Scan for the cell matching the given text and deliver its [x, y] coordinate at center. 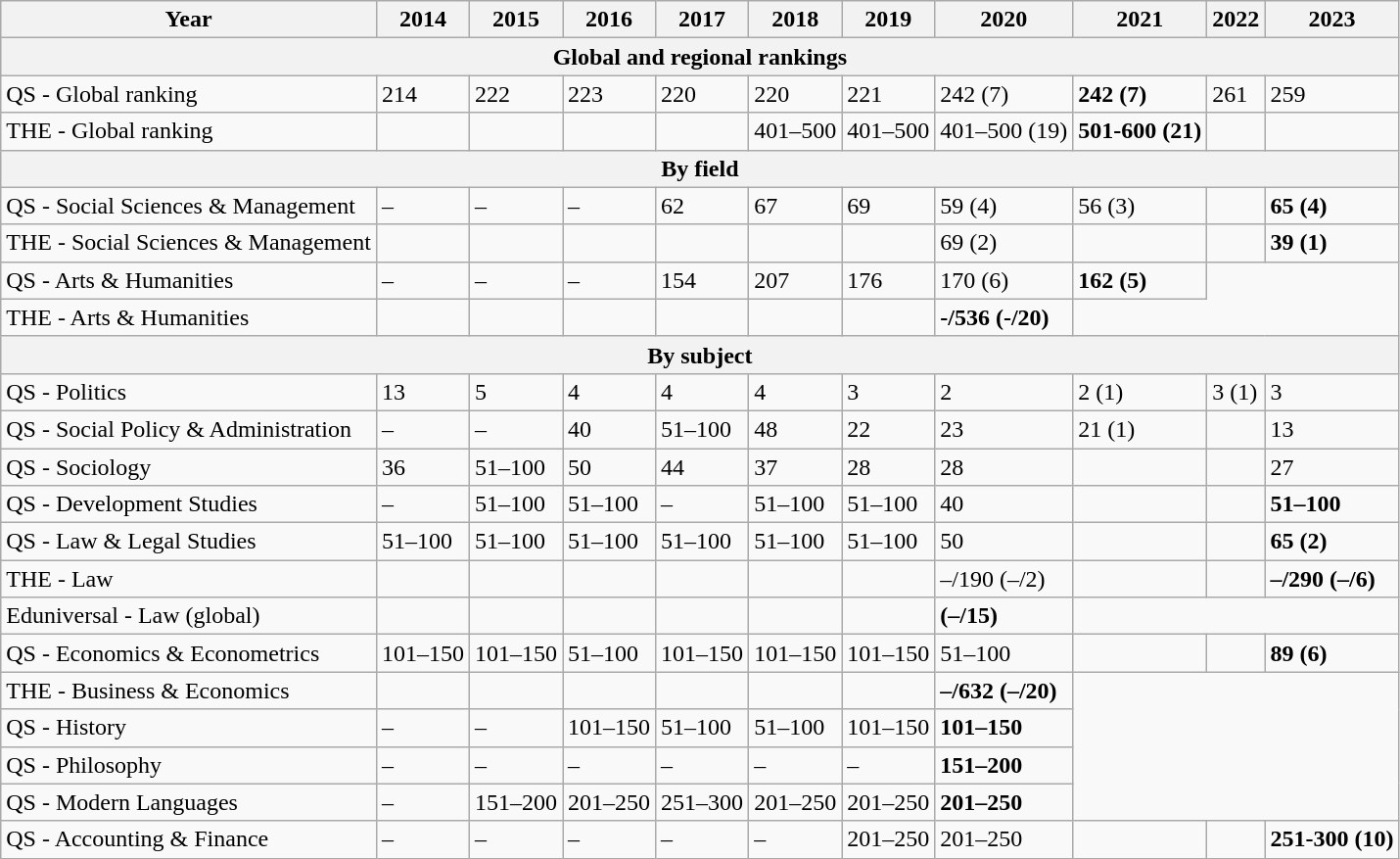
27 [1331, 467]
5 [515, 392]
221 [889, 94]
THE - Social Sciences & Management [189, 243]
QS - Law & Legal Studies [189, 542]
176 [889, 280]
59 (4) [1004, 206]
36 [423, 467]
39 (1) [1331, 243]
2022 [1236, 20]
2015 [515, 20]
2019 [889, 20]
259 [1331, 94]
3 (1) [1236, 392]
154 [703, 280]
37 [795, 467]
THE - Law [189, 579]
162 (5) [1140, 280]
Eduniversal - Law (global) [189, 616]
2021 [1140, 20]
214 [423, 94]
-/536 (-/20) [1004, 317]
–/190 (–/2) [1004, 579]
69 (2) [1004, 243]
THE - Arts & Humanities [189, 317]
251-300 (10) [1331, 839]
222 [515, 94]
401–500 (19) [1004, 131]
QS - Economics & Econometrics [189, 653]
QS - Arts & Humanities [189, 280]
QS - Modern Languages [189, 802]
170 (6) [1004, 280]
Year [189, 20]
65 (2) [1331, 542]
261 [1236, 94]
2017 [703, 20]
67 [795, 206]
21 (1) [1140, 429]
65 (4) [1331, 206]
QS - Philosophy [189, 765]
QS - Global ranking [189, 94]
(–/15) [1004, 616]
–/290 (–/6) [1331, 579]
By field [700, 168]
Global and regional rankings [700, 57]
QS - Social Policy & Administration [189, 429]
251–300 [703, 802]
89 (6) [1331, 653]
QS - Social Sciences & Management [189, 206]
–/632 (–/20) [1004, 691]
62 [703, 206]
2023 [1331, 20]
QS - Development Studies [189, 504]
223 [609, 94]
501-600 (21) [1140, 131]
2020 [1004, 20]
QS - History [189, 728]
2016 [609, 20]
44 [703, 467]
2 (1) [1140, 392]
By subject [700, 355]
48 [795, 429]
2014 [423, 20]
QS - Accounting & Finance [189, 839]
207 [795, 280]
THE - Global ranking [189, 131]
THE - Business & Economics [189, 691]
22 [889, 429]
2018 [795, 20]
QS - Politics [189, 392]
56 (3) [1140, 206]
2 [1004, 392]
QS - Sociology [189, 467]
23 [1004, 429]
69 [889, 206]
